Output the (X, Y) coordinate of the center of the cell containing the given text.  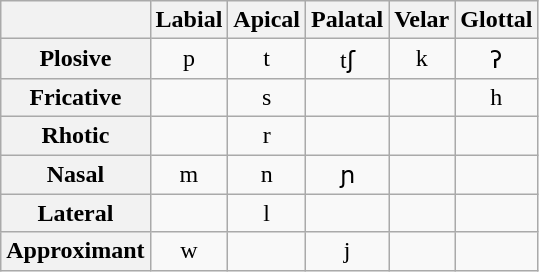
j (348, 251)
p (189, 59)
s (267, 97)
Approximant (76, 251)
k (422, 59)
Lateral (76, 213)
m (189, 174)
h (496, 97)
Labial (189, 20)
tʃ (348, 59)
ɲ (348, 174)
Velar (422, 20)
n (267, 174)
Nasal (76, 174)
l (267, 213)
t (267, 59)
ʔ (496, 59)
Apical (267, 20)
Rhotic (76, 135)
Fricative (76, 97)
w (189, 251)
Palatal (348, 20)
Glottal (496, 20)
r (267, 135)
Plosive (76, 59)
